Find where the given text appears and provide that cell's center as [x, y] coordinate. 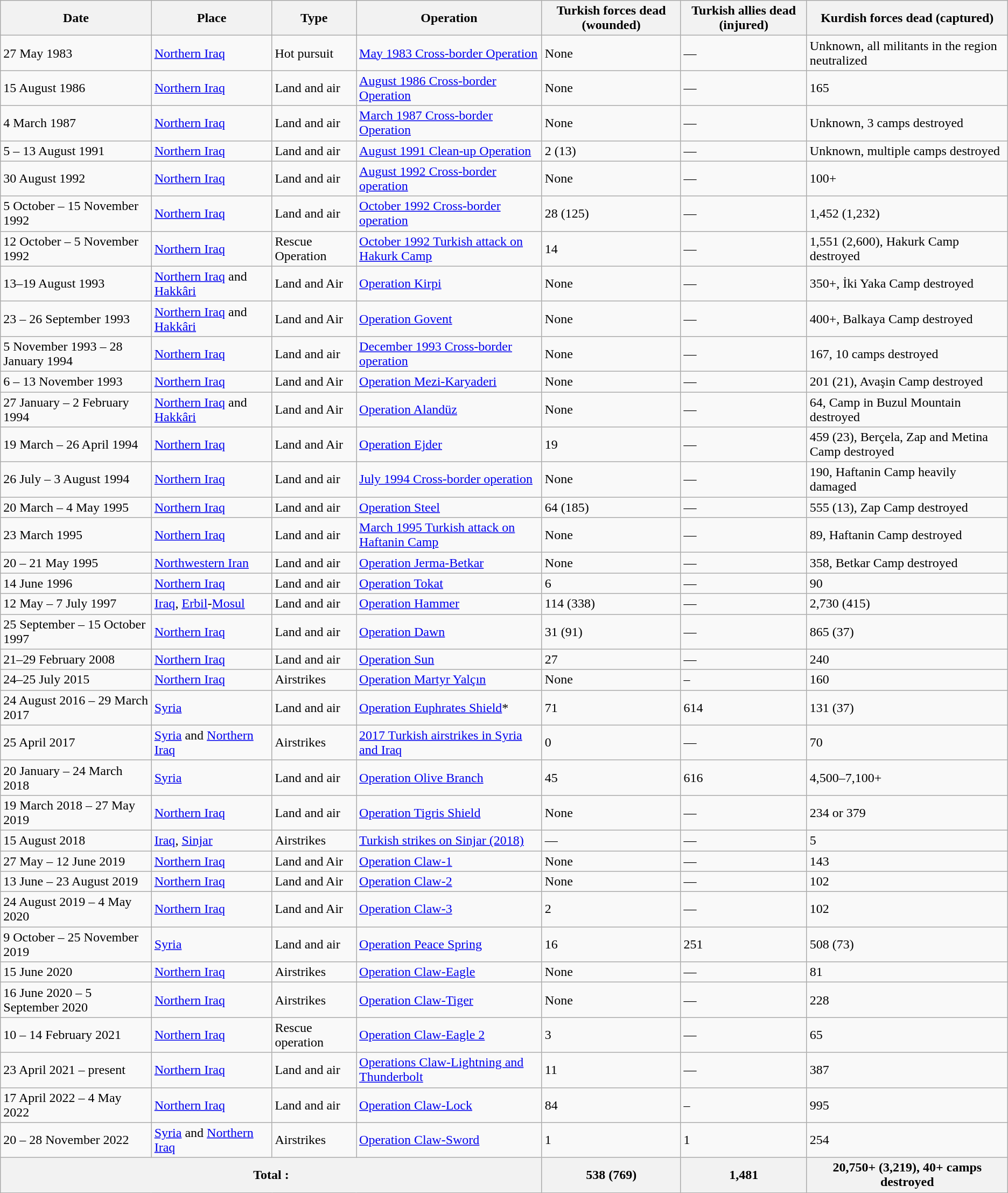
234 or 379 [907, 812]
4,500–7,100+ [907, 778]
27 [611, 659]
616 [744, 778]
90 [907, 583]
Operation Claw-Eagle [449, 972]
201 (21), Avaşin Camp destroyed [907, 381]
508 (73) [907, 945]
24 August 2016 – 29 March 2017 [76, 708]
358, Betkar Camp destroyed [907, 563]
15 August 2018 [76, 840]
Operation Claw-2 [449, 882]
64, Camp in Buzul Mountain destroyed [907, 409]
21–29 February 2008 [76, 659]
May 1983 Cross-border Operation [449, 53]
614 [744, 708]
Operation Kirpi [449, 283]
9 October – 25 November 2019 [76, 945]
12 May – 7 July 1997 [76, 604]
30 August 1992 [76, 179]
6 [611, 583]
Total : [271, 1175]
Rescue Operation [314, 249]
6 – 13 November 1993 [76, 381]
387 [907, 1070]
14 June 1996 [76, 583]
20 January – 24 March 2018 [76, 778]
1,452 (1,232) [907, 213]
5 October – 15 November 1992 [76, 213]
Unknown, all militants in the region neutralized [907, 53]
165 [907, 88]
27 May – 12 June 2019 [76, 861]
190, Haftanin Camp heavily damaged [907, 479]
15 June 2020 [76, 972]
19 March 2018 – 27 May 2019 [76, 812]
Operation [449, 18]
1,481 [744, 1175]
Date [76, 18]
100+ [907, 179]
65 [907, 1035]
Operation Claw-Eagle 2 [449, 1035]
Operation Steel [449, 507]
167, 10 camps destroyed [907, 353]
December 1993 Cross-border operation [449, 353]
70 [907, 742]
23 March 1995 [76, 535]
240 [907, 659]
28 (125) [611, 213]
Place [212, 18]
Operation Euphrates Shield* [449, 708]
Operation Claw-1 [449, 861]
Operation Claw-Lock [449, 1105]
0 [611, 742]
71 [611, 708]
August 1986 Cross-border Operation [449, 88]
Operations Claw-Lightning and Thunderbolt [449, 1070]
254 [907, 1140]
10 – 14 February 2021 [76, 1035]
5 November 1993 – 28 January 1994 [76, 353]
Turkish allies dead (injured) [744, 18]
81 [907, 972]
143 [907, 861]
16 June 2020 – 5 September 2020 [76, 1000]
Operation Alandüz [449, 409]
27 May 1983 [76, 53]
Northwestern Iran [212, 563]
5 [907, 840]
Operation Sun [449, 659]
Operation Claw-Sword [449, 1140]
Unknown, multiple camps destroyed [907, 151]
538 (769) [611, 1175]
3 [611, 1035]
August 1992 Cross-border operation [449, 179]
Turkish forces dead (wounded) [611, 18]
24 August 2019 – 4 May 2020 [76, 909]
19 March – 26 April 1994 [76, 445]
20 – 28 November 2022 [76, 1140]
March 1987 Cross-border Operation [449, 123]
2 [611, 909]
25 September – 15 October 1997 [76, 631]
24–25 July 2015 [76, 680]
11 [611, 1070]
Operation Ejder [449, 445]
Operation Tigris Shield [449, 812]
26 July – 3 August 1994 [76, 479]
Operation Dawn [449, 631]
13 June – 23 August 2019 [76, 882]
15 August 1986 [76, 88]
Hot pursuit [314, 53]
865 (37) [907, 631]
2017 Turkish airstrikes in Syria and Iraq [449, 742]
October 1992 Cross-border operation [449, 213]
Type [314, 18]
Kurdish forces dead (captured) [907, 18]
350+, İki Yaka Camp destroyed [907, 283]
Operation Martyr Yalçın [449, 680]
555 (13), Zap Camp destroyed [907, 507]
400+, Balkaya Camp destroyed [907, 319]
16 [611, 945]
23 April 2021 – present [76, 1070]
Operation Olive Branch [449, 778]
131 (37) [907, 708]
2,730 (415) [907, 604]
Operation Jerma-Betkar [449, 563]
Iraq, Sinjar [212, 840]
89, Haftanin Camp destroyed [907, 535]
14 [611, 249]
228 [907, 1000]
Operation Hammer [449, 604]
64 (185) [611, 507]
1,551 (2,600), Hakurk Camp destroyed [907, 249]
27 January – 2 February 1994 [76, 409]
84 [611, 1105]
160 [907, 680]
251 [744, 945]
Operation Mezi-Karyaderi [449, 381]
October 1992 Turkish attack on Hakurk Camp [449, 249]
Operation Tokat [449, 583]
12 October – 5 November 1992 [76, 249]
August 1991 Clean-up Operation [449, 151]
20 March – 4 May 1995 [76, 507]
20 – 21 May 1995 [76, 563]
Turkish strikes on Sinjar (2018) [449, 840]
Operation Peace Spring [449, 945]
13–19 August 1993 [76, 283]
Rescue operation [314, 1035]
July 1994 Cross-border operation [449, 479]
Iraq, Erbil-Mosul [212, 604]
Unknown, 3 camps destroyed [907, 123]
31 (91) [611, 631]
459 (23), Berçela, Zap and Metina Camp destroyed [907, 445]
Operation Govent [449, 319]
23 – 26 September 1993 [76, 319]
17 April 2022 – 4 May 2022 [76, 1105]
995 [907, 1105]
19 [611, 445]
20,750+ (3,219), 40+ camps destroyed [907, 1175]
114 (338) [611, 604]
Operation Claw-3 [449, 909]
Operation Claw-Tiger [449, 1000]
March 1995 Turkish attack on Haftanin Camp [449, 535]
45 [611, 778]
2 (13) [611, 151]
4 March 1987 [76, 123]
25 April 2017 [76, 742]
5 – 13 August 1991 [76, 151]
